Return the (x, y) coordinate for the center point of the cell that contains the specified text.  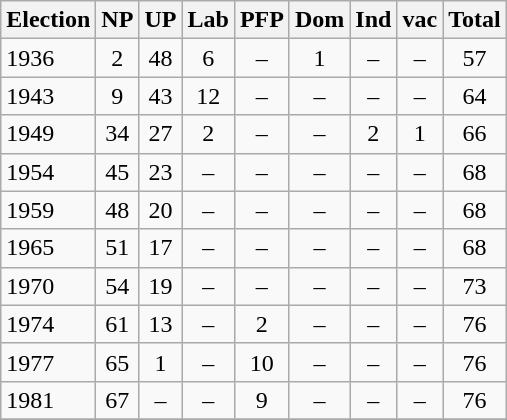
Lab (208, 20)
13 (160, 324)
UP (160, 20)
17 (160, 248)
Dom (319, 20)
19 (160, 286)
67 (118, 400)
1977 (48, 362)
61 (118, 324)
23 (160, 172)
1970 (48, 286)
64 (475, 96)
1965 (48, 248)
1949 (48, 134)
51 (118, 248)
NP (118, 20)
1936 (48, 58)
vac (420, 20)
Ind (374, 20)
73 (475, 286)
66 (475, 134)
1981 (48, 400)
54 (118, 286)
34 (118, 134)
1959 (48, 210)
6 (208, 58)
12 (208, 96)
Total (475, 20)
65 (118, 362)
1974 (48, 324)
1943 (48, 96)
Election (48, 20)
45 (118, 172)
20 (160, 210)
57 (475, 58)
PFP (262, 20)
1954 (48, 172)
27 (160, 134)
10 (262, 362)
43 (160, 96)
